From the cell containing the given text, extract its center point as (X, Y) coordinate. 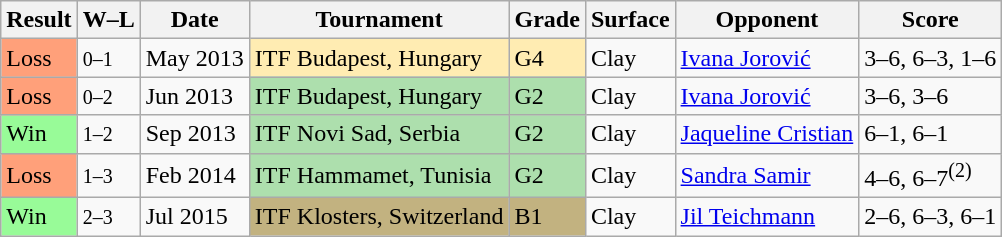
ITF Hammamet, Tunisia (379, 176)
3–6, 6–3, 1–6 (930, 58)
2–3 (108, 217)
ITF Klosters, Switzerland (379, 217)
Jul 2015 (194, 217)
Jaqueline Cristian (767, 134)
1–3 (108, 176)
G4 (547, 58)
ITF Novi Sad, Serbia (379, 134)
Opponent (767, 20)
Grade (547, 20)
2–6, 6–3, 6–1 (930, 217)
Score (930, 20)
Surface (630, 20)
1–2 (108, 134)
Jil Teichmann (767, 217)
Tournament (379, 20)
3–6, 3–6 (930, 96)
Result (39, 20)
May 2013 (194, 58)
Date (194, 20)
Jun 2013 (194, 96)
Sandra Samir (767, 176)
0–2 (108, 96)
6–1, 6–1 (930, 134)
4–6, 6–7(2) (930, 176)
B1 (547, 217)
0–1 (108, 58)
Feb 2014 (194, 176)
W–L (108, 20)
Sep 2013 (194, 134)
